Scan for the cell matching the given text and deliver its [x, y] coordinate at center. 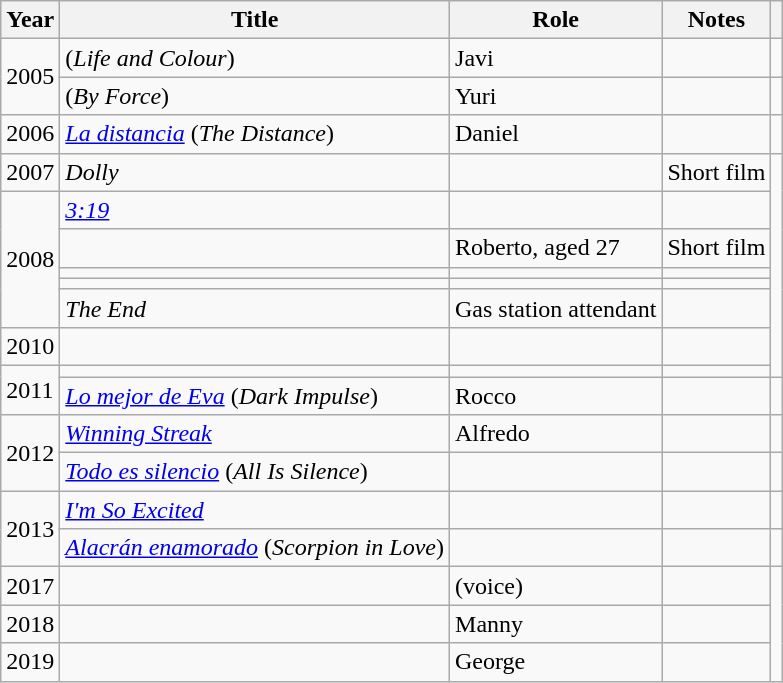
Alfredo [556, 434]
Winning Streak [255, 434]
2019 [30, 662]
(By Force) [255, 96]
Role [556, 20]
The End [255, 308]
Notes [716, 20]
George [556, 662]
2018 [30, 624]
2006 [30, 134]
Todo es silencio (All Is Silence) [255, 472]
2008 [30, 259]
2017 [30, 586]
(Life and Colour) [255, 58]
Year [30, 20]
2010 [30, 346]
2007 [30, 172]
Alacrán enamorado (Scorpion in Love) [255, 548]
Yuri [556, 96]
Title [255, 20]
Manny [556, 624]
Lo mejor de Eva (Dark Impulse) [255, 395]
I'm So Excited [255, 510]
2011 [30, 390]
2012 [30, 453]
2013 [30, 529]
Dolly [255, 172]
Daniel [556, 134]
3:19 [255, 210]
La distancia (The Distance) [255, 134]
Rocco [556, 395]
Javi [556, 58]
(voice) [556, 586]
Roberto, aged 27 [556, 248]
Gas station attendant [556, 308]
2005 [30, 77]
